Output the [X, Y] coordinate of the center of the cell containing the given text.  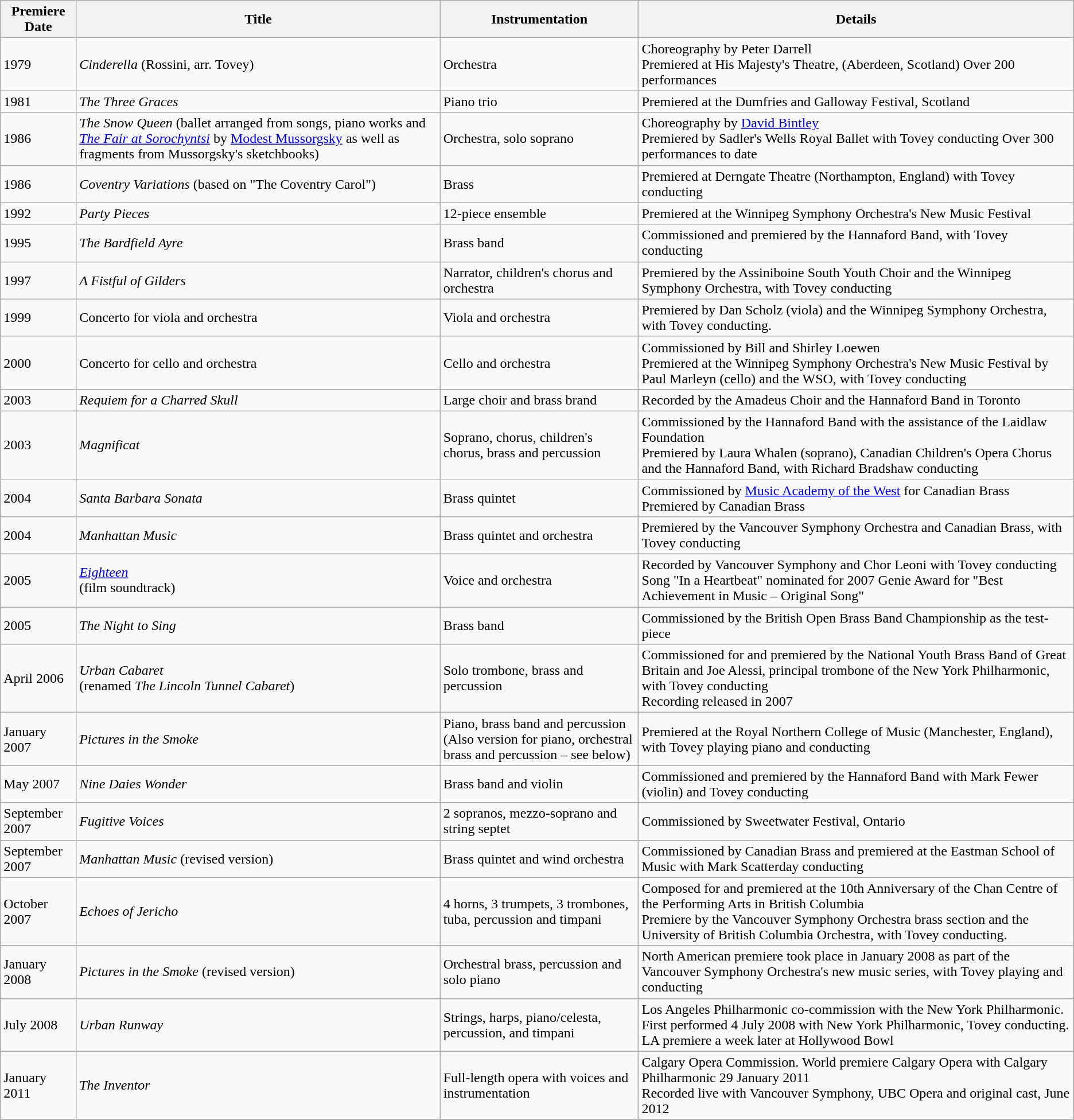
Santa Barbara Sonata [258, 498]
Full-length opera with voices and instrumentation [539, 1086]
Coventry Variations (based on "The Coventry Carol") [258, 184]
Magnificat [258, 445]
Solo trombone, brass and percussion [539, 678]
July 2008 [38, 1025]
12-piece ensemble [539, 213]
Voice and orchestra [539, 581]
January 2007 [38, 739]
Choreography by David BintleyPremiered by Sadler's Wells Royal Ballet with Tovey conducting Over 300 performances to date [856, 139]
The Three Graces [258, 102]
The Bardfield Ayre [258, 243]
Recorded by the Amadeus Choir and the Hannaford Band in Toronto [856, 400]
Choreography by Peter DarrellPremiered at His Majesty's Theatre, (Aberdeen, Scotland) Over 200 performances [856, 64]
Piano, brass band and percussion(Also version for piano, orchestral brass and percussion – see below) [539, 739]
Soprano, chorus, children's chorus, brass and percussion [539, 445]
October 2007 [38, 911]
1992 [38, 213]
Pictures in the Smoke [258, 739]
Party Pieces [258, 213]
Orchestral brass, percussion and solo piano [539, 972]
Commissioned by Canadian Brass and premiered at the Eastman School of Music with Mark Scatterday conducting [856, 858]
Orchestra, solo soprano [539, 139]
Instrumentation [539, 20]
April 2006 [38, 678]
Title [258, 20]
2 sopranos, mezzo-soprano and string septet [539, 822]
North American premiere took place in January 2008 as part of the Vancouver Symphony Orchestra's new music series, with Tovey playing and conducting [856, 972]
Strings, harps, piano/celesta, percussion, and timpani [539, 1025]
Brass quintet and wind orchestra [539, 858]
Commissioned and premiered by the Hannaford Band, with Tovey conducting [856, 243]
4 horns, 3 trumpets, 3 trombones, tuba, percussion and timpani [539, 911]
1981 [38, 102]
Premiered by Dan Scholz (viola) and the Winnipeg Symphony Orchestra, with Tovey conducting. [856, 318]
Premiered at the Winnipeg Symphony Orchestra's New Music Festival [856, 213]
Brass band and violin [539, 784]
The Night to Sing [258, 625]
Large choir and brass brand [539, 400]
Premiered at the Dumfries and Galloway Festival, Scotland [856, 102]
Premiere Date [38, 20]
Narrator, children's chorus and orchestra [539, 280]
1979 [38, 64]
Cinderella (Rossini, arr. Tovey) [258, 64]
Concerto for cello and orchestra [258, 363]
Requiem for a Charred Skull [258, 400]
Concerto for viola and orchestra [258, 318]
Urban Runway [258, 1025]
Premiered at the Royal Northern College of Music (Manchester, England), with Tovey playing piano and conducting [856, 739]
Urban Cabaret(renamed The Lincoln Tunnel Cabaret) [258, 678]
Manhattan Music [258, 536]
Cello and orchestra [539, 363]
Brass quintet and orchestra [539, 536]
Pictures in the Smoke (revised version) [258, 972]
Eighteen(film soundtrack) [258, 581]
Commissioned by Sweetwater Festival, Ontario [856, 822]
Brass quintet [539, 498]
Viola and orchestra [539, 318]
Premiered at Derngate Theatre (Northampton, England) with Tovey conducting [856, 184]
January 2008 [38, 972]
Fugitive Voices [258, 822]
The Inventor [258, 1086]
1997 [38, 280]
Commissioned by the British Open Brass Band Championship as the test-piece [856, 625]
Manhattan Music (revised version) [258, 858]
A Fistful of Gilders [258, 280]
Premiered by the Vancouver Symphony Orchestra and Canadian Brass, with Tovey conducting [856, 536]
Nine Daies Wonder [258, 784]
Brass [539, 184]
2000 [38, 363]
Piano trio [539, 102]
1995 [38, 243]
May 2007 [38, 784]
Commissioned and premiered by the Hannaford Band with Mark Fewer (violin) and Tovey conducting [856, 784]
Commissioned by Music Academy of the West for Canadian BrassPremiered by Canadian Brass [856, 498]
Details [856, 20]
Echoes of Jericho [258, 911]
January 2011 [38, 1086]
1999 [38, 318]
Premiered by the Assiniboine South Youth Choir and the Winnipeg Symphony Orchestra, with Tovey conducting [856, 280]
Orchestra [539, 64]
